Identify which cell holds the provided text, then report its (X, Y) central coordinate. 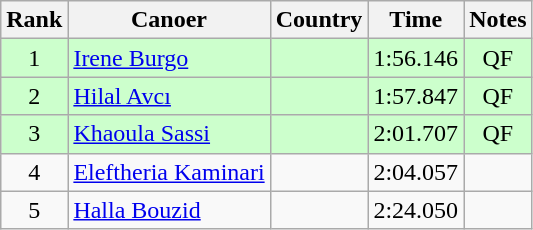
Country (319, 20)
Irene Burgo (169, 58)
Halla Bouzid (169, 210)
2:01.707 (416, 134)
2 (34, 96)
1 (34, 58)
3 (34, 134)
1:57.847 (416, 96)
2:24.050 (416, 210)
Rank (34, 20)
Canoer (169, 20)
Khaoula Sassi (169, 134)
Eleftheria Kaminari (169, 172)
Time (416, 20)
2:04.057 (416, 172)
1:56.146 (416, 58)
4 (34, 172)
Hilal Avcı (169, 96)
5 (34, 210)
Notes (498, 20)
